Return [x, y] of the center of cell containing provided text 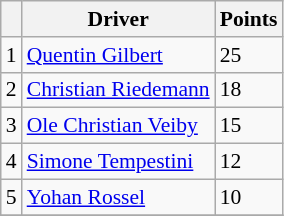
4 [12, 162]
5 [12, 197]
12 [249, 162]
3 [12, 126]
Christian Riedemann [118, 90]
25 [249, 55]
2 [12, 90]
Simone Tempestini [118, 162]
Points [249, 19]
Quentin Gilbert [118, 55]
10 [249, 197]
Ole Christian Veiby [118, 126]
15 [249, 126]
Driver [118, 19]
Yohan Rossel [118, 197]
1 [12, 55]
18 [249, 90]
